Determine the (X, Y) coordinate at the center of the cell enclosing the given text.  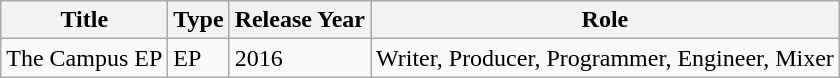
Writer, Producer, Programmer, Engineer, Mixer (606, 58)
EP (198, 58)
Type (198, 20)
Release Year (300, 20)
Role (606, 20)
2016 (300, 58)
The Campus EP (84, 58)
Title (84, 20)
